From the cell containing the given text, extract its center point as [X, Y] coordinate. 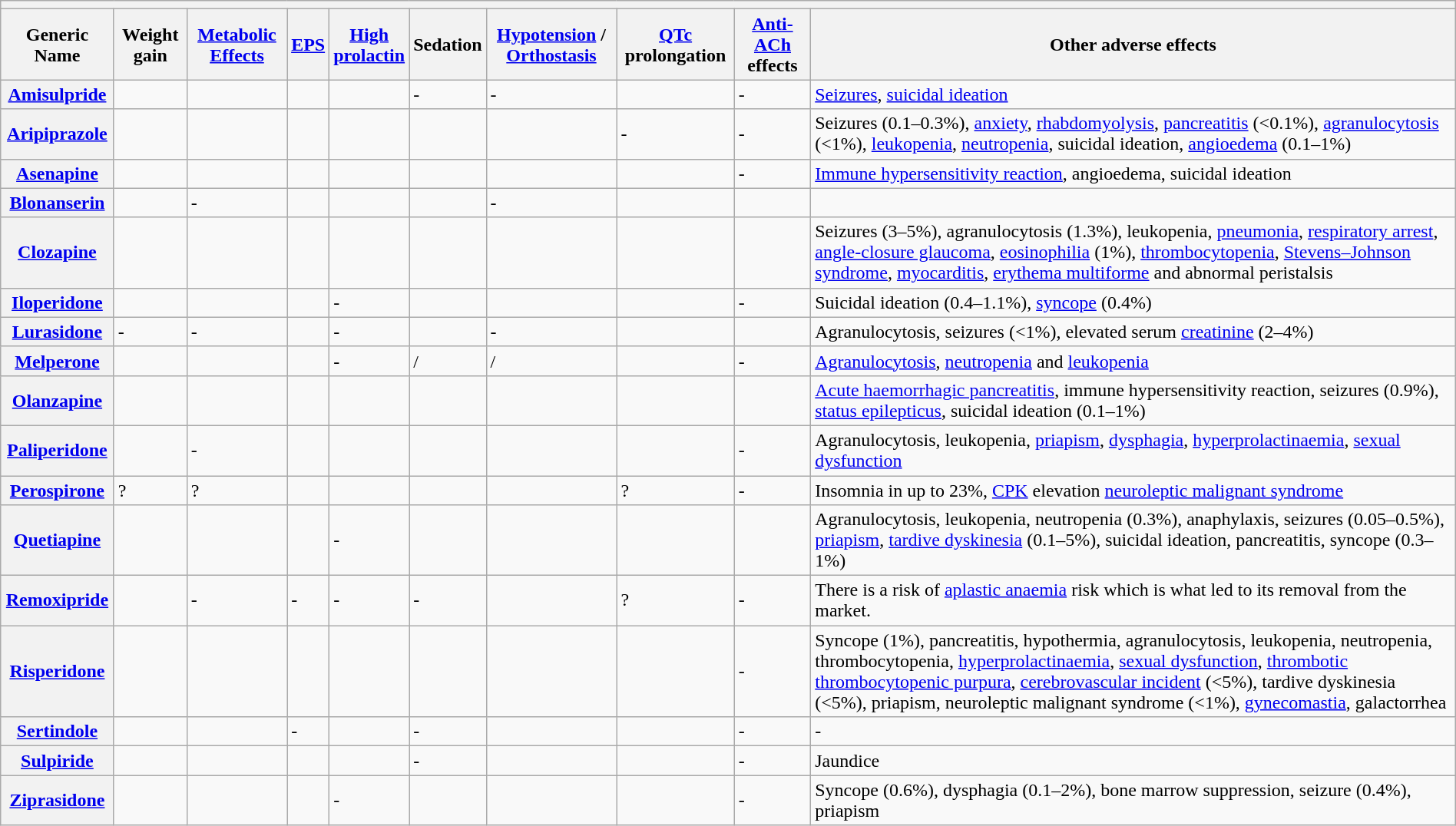
Blonanserin [57, 203]
Acute haemorrhagic pancreatitis, immune hypersensitivity reaction, seizures (0.9%), status epilepticus, suicidal ideation (0.1–1%) [1133, 401]
Agranulocytosis, leukopenia, priapism, dysphagia, hyperprolactinaemia, sexual dysfunction [1133, 450]
Other adverse effects [1133, 45]
Aripiprazole [57, 134]
Ziprasidone [57, 800]
Hypotension / Orthostasis [551, 45]
Iloperidone [57, 302]
Clozapine [57, 253]
Sertindole [57, 732]
EPS [309, 45]
Olanzapine [57, 401]
Amisulpride [57, 94]
Quetiapine [57, 540]
Seizures, suicidal ideation [1133, 94]
There is a risk of aplastic anaemia risk which is what led to its removal from the market. [1133, 600]
Risperidone [57, 671]
Remoxipride [57, 600]
Agranulocytosis, seizures (<1%), elevated serum creatinine (2–4%) [1133, 332]
Agranulocytosis, neutropenia and leukopenia [1133, 361]
Jaundice [1133, 761]
Insomnia in up to 23%, CPK elevation neuroleptic malignant syndrome [1133, 491]
Weight gain [151, 45]
Perospirone [57, 491]
Suicidal ideation (0.4–1.1%), syncope (0.4%) [1133, 302]
Asenapine [57, 173]
Lurasidone [57, 332]
Paliperidone [57, 450]
QTc prolongation [676, 45]
Syncope (0.6%), dysphagia (0.1–2%), bone marrow suppression, seizure (0.4%), priapism [1133, 800]
Melperone [57, 361]
Metabolic Effects [237, 45]
Immune hypersensitivity reaction, angioedema, suicidal ideation [1133, 173]
Sulpiride [57, 761]
Generic Name [57, 45]
Sedation [448, 45]
Anti-ACh effects [773, 45]
High prolactin [369, 45]
